Locate the cell with the specified text and output its (x, y) center coordinate. 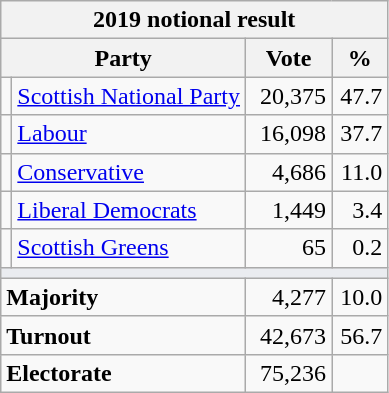
Majority (124, 297)
Conservative (129, 172)
0.2 (360, 248)
42,673 (289, 335)
Labour (129, 134)
3.4 (360, 210)
% (360, 58)
56.7 (360, 335)
Scottish Greens (129, 248)
37.7 (360, 134)
Vote (289, 58)
2019 notional result (194, 20)
16,098 (289, 134)
65 (289, 248)
10.0 (360, 297)
47.7 (360, 96)
75,236 (289, 373)
Party (124, 58)
Scottish National Party (129, 96)
1,449 (289, 210)
20,375 (289, 96)
Turnout (124, 335)
Electorate (124, 373)
11.0 (360, 172)
4,686 (289, 172)
Liberal Democrats (129, 210)
4,277 (289, 297)
